Return (X, Y) of the center of cell containing provided text 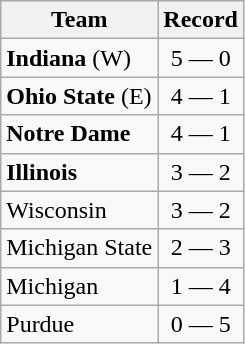
Michigan State (80, 248)
Indiana (W) (80, 58)
Record (201, 20)
Ohio State (E) (80, 96)
Illinois (80, 172)
0 — 5 (201, 324)
1 — 4 (201, 286)
5 — 0 (201, 58)
Michigan (80, 286)
Purdue (80, 324)
Notre Dame (80, 134)
Wisconsin (80, 210)
Team (80, 20)
2 — 3 (201, 248)
